Capture the cell that displays the provided text and extract its (x, y) central coordinate. 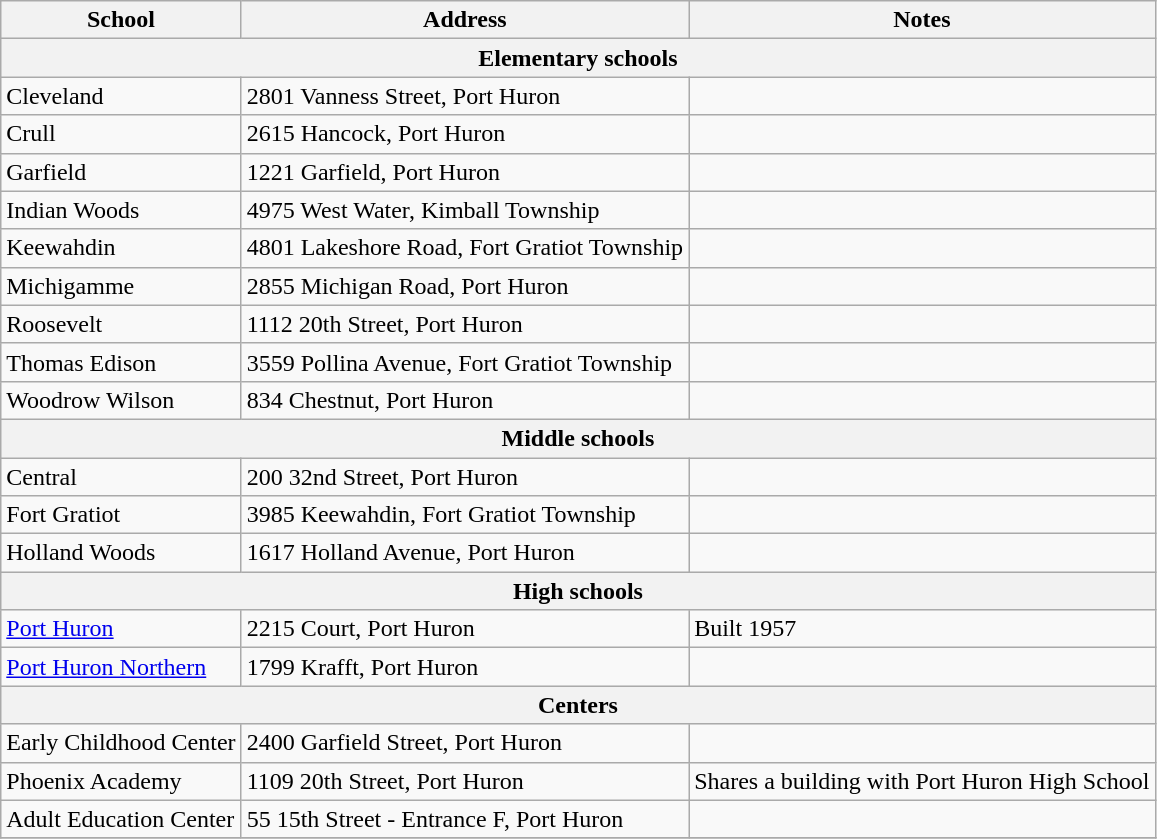
Keewahdin (121, 248)
School (121, 20)
1799 Krafft, Port Huron (465, 667)
Adult Education Center (121, 819)
Phoenix Academy (121, 781)
Port Huron Northern (121, 667)
1221 Garfield, Port Huron (465, 172)
4801 Lakeshore Road, Fort Gratiot Township (465, 248)
1617 Holland Avenue, Port Huron (465, 553)
Built 1957 (922, 629)
Thomas Edison (121, 362)
1112 20th Street, Port Huron (465, 324)
Address (465, 20)
Shares a building with Port Huron High School (922, 781)
Elementary schools (578, 58)
2215 Court, Port Huron (465, 629)
Woodrow Wilson (121, 400)
3985 Keewahdin, Fort Gratiot Township (465, 515)
4975 West Water, Kimball Township (465, 210)
Garfield (121, 172)
Fort Gratiot (121, 515)
2801 Vanness Street, Port Huron (465, 96)
Central (121, 477)
200 32nd Street, Port Huron (465, 477)
2400 Garfield Street, Port Huron (465, 743)
2615 Hancock, Port Huron (465, 134)
Indian Woods (121, 210)
Centers (578, 705)
Crull (121, 134)
Cleveland (121, 96)
High schools (578, 591)
2855 Michigan Road, Port Huron (465, 286)
55 15th Street - Entrance F, Port Huron (465, 819)
1109 20th Street, Port Huron (465, 781)
3559 Pollina Avenue, Fort Gratiot Township (465, 362)
Roosevelt (121, 324)
Port Huron (121, 629)
834 Chestnut, Port Huron (465, 400)
Michigamme (121, 286)
Middle schools (578, 438)
Holland Woods (121, 553)
Notes (922, 20)
Early Childhood Center (121, 743)
